Output the (x, y) coordinate of the center of the cell containing the given text.  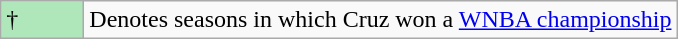
† (42, 20)
Denotes seasons in which Cruz won a WNBA championship (380, 20)
